Output the (x, y) coordinate of the center of the cell containing the given text.  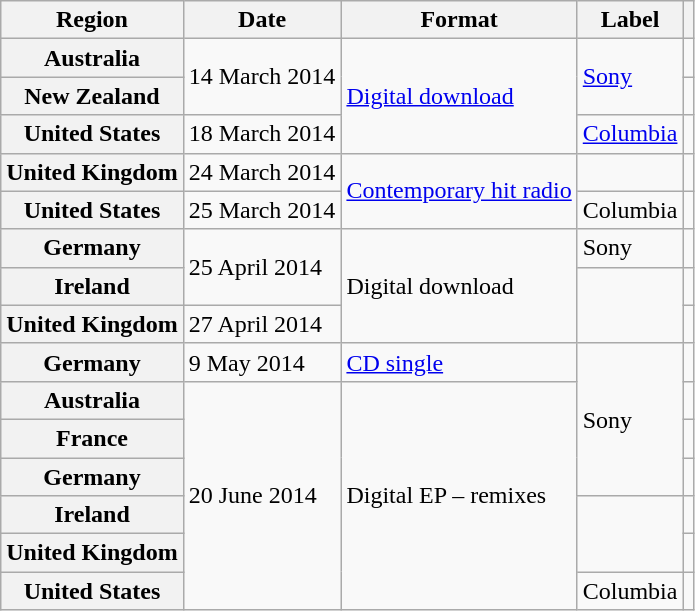
France (92, 438)
18 March 2014 (262, 134)
Label (630, 20)
New Zealand (92, 96)
Date (262, 20)
20 June 2014 (262, 495)
25 March 2014 (262, 210)
9 May 2014 (262, 362)
Format (459, 20)
Region (92, 20)
Digital EP – remixes (459, 495)
14 March 2014 (262, 77)
CD single (459, 362)
24 March 2014 (262, 172)
25 April 2014 (262, 267)
27 April 2014 (262, 324)
Contemporary hit radio (459, 191)
